Identify which cell holds the provided text, then report its (x, y) central coordinate. 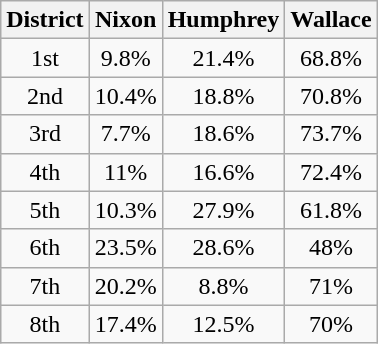
Humphrey (224, 20)
10.3% (126, 210)
20.2% (126, 286)
2nd (45, 96)
6th (45, 248)
28.6% (224, 248)
23.5% (126, 248)
Nixon (126, 20)
11% (126, 172)
8th (45, 324)
71% (331, 286)
72.4% (331, 172)
16.6% (224, 172)
18.6% (224, 134)
District (45, 20)
1st (45, 58)
5th (45, 210)
70.8% (331, 96)
18.8% (224, 96)
61.8% (331, 210)
Wallace (331, 20)
68.8% (331, 58)
27.9% (224, 210)
70% (331, 324)
7.7% (126, 134)
21.4% (224, 58)
7th (45, 286)
10.4% (126, 96)
12.5% (224, 324)
4th (45, 172)
9.8% (126, 58)
17.4% (126, 324)
8.8% (224, 286)
73.7% (331, 134)
48% (331, 248)
3rd (45, 134)
